Return [x, y] of the center of cell containing provided text 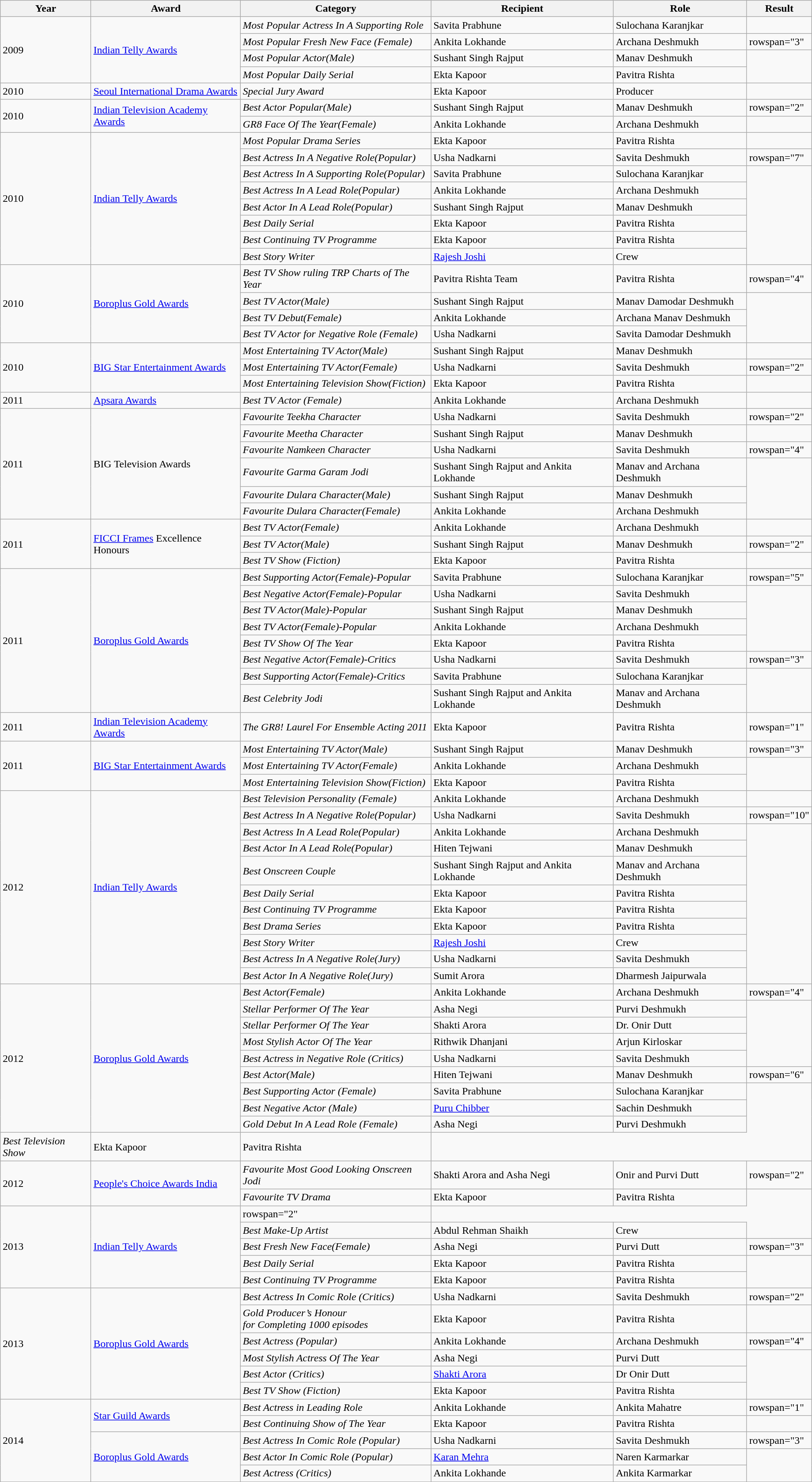
The GR8! Laurel For Ensemble Acting 2011 [336, 726]
Best Actress (Popular) [336, 1341]
Best Drama Series [336, 926]
Best Actor In A Negative Role(Jury) [336, 976]
Best Actor(Female) [336, 992]
Rithwik Dhanjani [522, 1042]
Seoul International Drama Awards [166, 91]
Best TV Actor(Male)-Popular [336, 610]
Special Jury Award [336, 91]
Best TV Actor (Female) [336, 400]
Best Onscreen Couple [336, 871]
Most Stylish Actor Of The Year [336, 1042]
rowspan="6" [779, 1075]
Favourite TV Drama [336, 1197]
Best Actor(Male) [336, 1075]
Karan Mehra [522, 1457]
Dharmesh Jaipurwala [680, 976]
rowspan="5" [779, 577]
2014 [46, 1440]
Role [680, 9]
FICCI Frames Excellence Honours [166, 544]
Best TV Debut(Female) [336, 318]
Apsara Awards [166, 400]
Archana Manav Deshmukh [680, 318]
Gold Producer’s Honourfor Completing 1000 episodes [336, 1318]
Category [336, 9]
Star Guild Awards [166, 1416]
Favourite Namkeen Character [336, 450]
2009 [46, 50]
Manav Damodar Deshmukh [680, 301]
Most Popular Drama Series [336, 141]
Most Popular Daily Serial [336, 75]
Ankita Mahatre [680, 1407]
Best Negative Actor(Female)-Critics [336, 660]
Producer [680, 91]
Most Stylish Actress Of The Year [336, 1358]
Pavitra Rishta Team [522, 279]
Savita Damodar Deshmukh [680, 334]
Result [779, 9]
Best TV Show ruling TRP Charts of The Year [336, 279]
Best Make-Up Artist [336, 1230]
Most Popular Fresh New Face (Female) [336, 42]
rowspan="7" [779, 157]
Best Actress In Comic Role (Popular) [336, 1440]
rowspan="10" [779, 815]
Most Popular Actress In A Supporting Role [336, 25]
Dr Onir Dutt [680, 1374]
Year [46, 9]
Best Supporting Actor(Female)-Popular [336, 577]
Award [166, 9]
BIG Television Awards [166, 463]
Best Actor In Comic Role (Popular) [336, 1457]
Ankita Karmarkar [680, 1473]
Recipient [522, 9]
Favourite Garma Garam Jodi [336, 472]
Best Celebrity Jodi [336, 699]
Best TV Actor(Female) [336, 528]
Best Actress In Comic Role (Critics) [336, 1296]
Best Actress In A Negative Role(Jury) [336, 959]
Favourite Dulara Character(Male) [336, 494]
Best Continuing Show of The Year [336, 1424]
Best Negative Actor (Male) [336, 1108]
Favourite Most Good Looking Onscreen Jodi [336, 1175]
Best Fresh New Face(Female) [336, 1247]
Abdul Rehman Shaikh [522, 1230]
People's Choice Awards India [166, 1183]
Best Television Personality (Female) [336, 799]
Favourite Meetha Character [336, 433]
GR8 Face Of The Year(Female) [336, 124]
Most Popular Actor(Male) [336, 58]
Dr. Onir Dutt [680, 1025]
Best Actor Popular(Male) [336, 108]
Best TV Actor for Negative Role (Female) [336, 334]
Best Actress in Negative Role (Critics) [336, 1058]
Best Actress in Leading Role [336, 1407]
Onir and Purvi Dutt [680, 1175]
Sumit Arora [522, 976]
Best TV Show Of The Year [336, 643]
Puru Chibber [522, 1108]
Naren Karmarkar [680, 1457]
Best Supporting Actor (Female) [336, 1091]
Best Actress (Critics) [336, 1473]
Sachin Deshmukh [680, 1108]
Best Actor (Critics) [336, 1374]
Favourite Teekha Character [336, 417]
Best Television Show [46, 1147]
Best TV Actor(Female)-Popular [336, 627]
Arjun Kirloskar [680, 1042]
Best Supporting Actor(Female)-Critics [336, 676]
Gold Debut In A Lead Role (Female) [336, 1124]
Shakti Arora and Asha Negi [522, 1175]
Best Actress In A Supporting Role(Popular) [336, 174]
Best Negative Actor(Female)-Popular [336, 594]
Favourite Dulara Character(Female) [336, 511]
